Locate the cell with the specified text and output its [x, y] center coordinate. 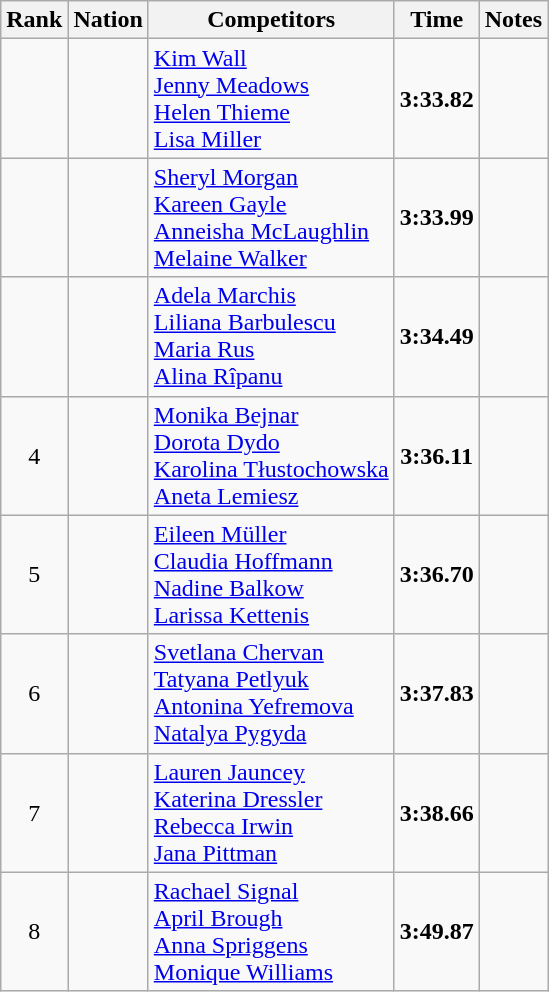
Notes [513, 20]
Kim WallJenny MeadowsHelen ThiemeLisa Miller [271, 98]
Adela MarchisLiliana BarbulescuMaria RusAlina Rîpanu [271, 336]
Eileen MüllerClaudia HoffmannNadine BalkowLarissa Kettenis [271, 574]
3:33.82 [436, 98]
Time [436, 20]
4 [34, 456]
3:38.66 [436, 812]
5 [34, 574]
Lauren JaunceyKaterina DresslerRebecca IrwinJana Pittman [271, 812]
Competitors [271, 20]
Svetlana ChervanTatyana PetlyukAntonina YefremovaNatalya Pygyda [271, 694]
3:37.83 [436, 694]
Nation [108, 20]
7 [34, 812]
3:36.11 [436, 456]
3:49.87 [436, 932]
3:34.49 [436, 336]
6 [34, 694]
3:33.99 [436, 218]
Monika BejnarDorota DydoKarolina TłustochowskaAneta Lemiesz [271, 456]
Rachael SignalApril BroughAnna SpriggensMonique Williams [271, 932]
3:36.70 [436, 574]
Rank [34, 20]
Sheryl MorganKareen GayleAnneisha McLaughlinMelaine Walker [271, 218]
8 [34, 932]
